Pinpoint the cell where the given text exists, returning its [x, y] midpoint coordinate. 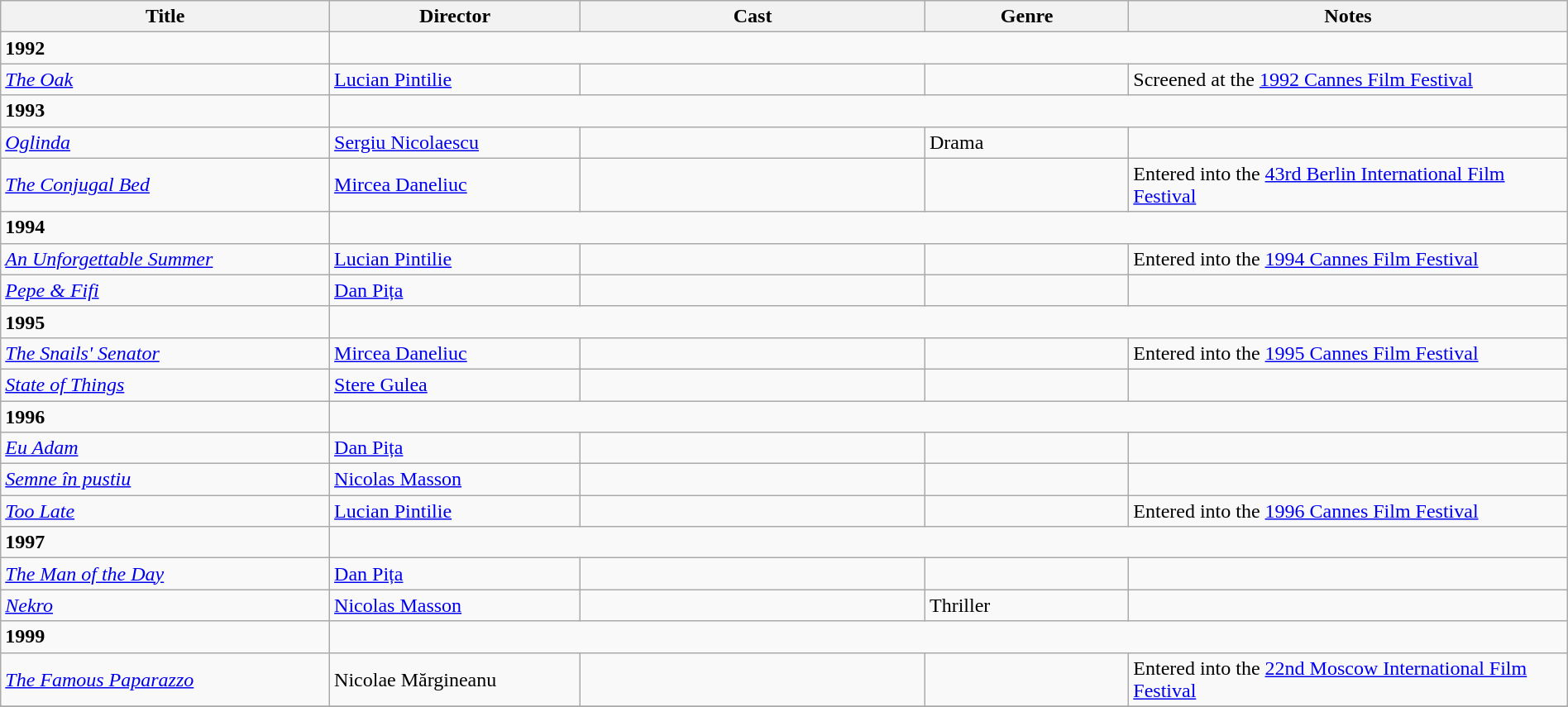
The Snails' Senator [165, 353]
1999 [165, 637]
The Oak [165, 79]
1996 [165, 416]
Stere Gulea [455, 385]
Too Late [165, 511]
The Conjugal Bed [165, 185]
Entered into the 1996 Cannes Film Festival [1348, 511]
Sergiu Nicolaescu [455, 142]
Pepe & Fifi [165, 290]
1993 [165, 111]
Thriller [1026, 605]
Entered into the 1995 Cannes Film Festival [1348, 353]
Cast [753, 17]
Eu Adam [165, 448]
The Man of the Day [165, 574]
Nicolae Mărgineanu [455, 680]
Entered into the 22nd Moscow International Film Festival [1348, 680]
Genre [1026, 17]
Semne în pustiu [165, 480]
1994 [165, 227]
Entered into the 1994 Cannes Film Festival [1348, 259]
Notes [1348, 17]
State of Things [165, 385]
Screened at the 1992 Cannes Film Festival [1348, 79]
Director [455, 17]
Nekro [165, 605]
Entered into the 43rd Berlin International Film Festival [1348, 185]
Title [165, 17]
An Unforgettable Summer [165, 259]
Drama [1026, 142]
Oglinda [165, 142]
1992 [165, 48]
1997 [165, 542]
The Famous Paparazzo [165, 680]
1995 [165, 322]
